Provide the [X, Y] coordinate of the cell's center where the given text is located.  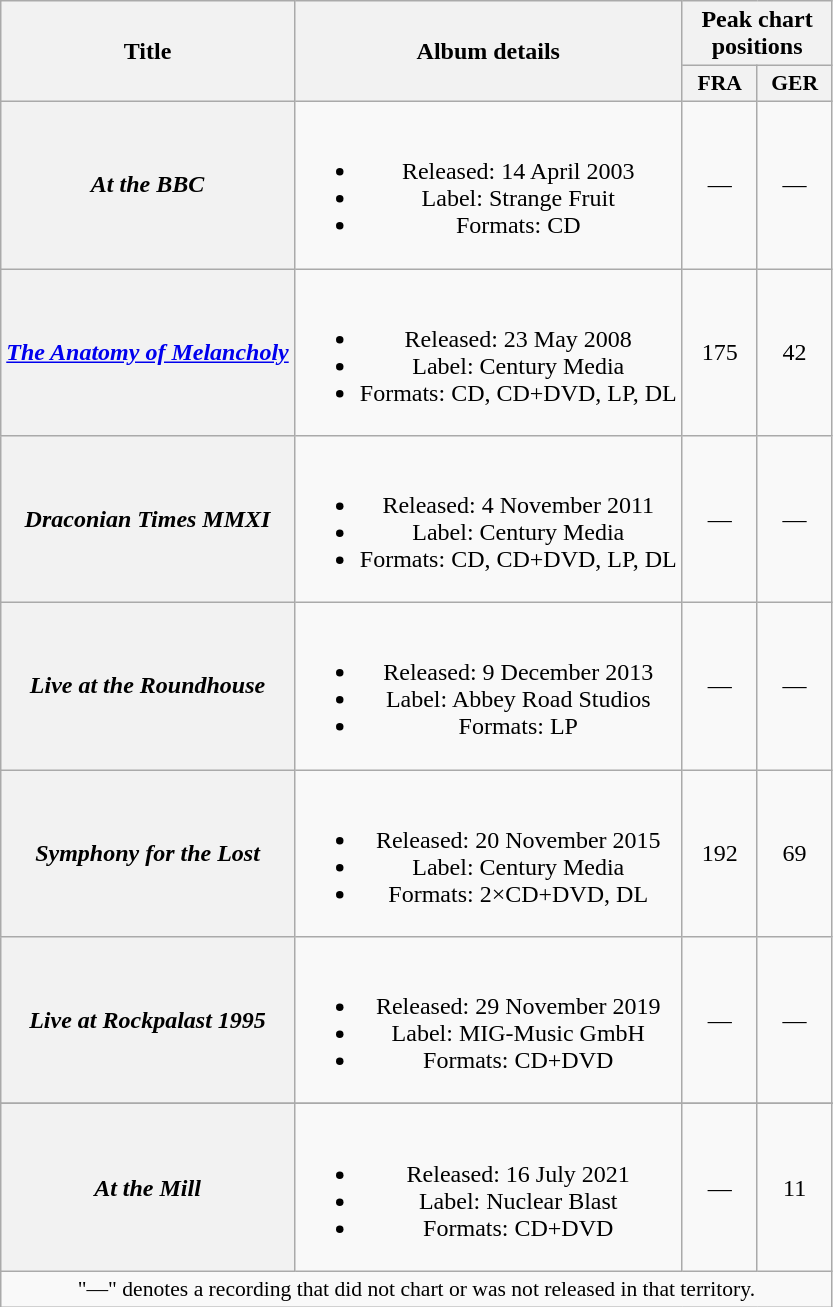
Released: 29 November 2019Label: MIG-Music GmbHFormats: CD+DVD [488, 1020]
69 [794, 854]
42 [794, 352]
"—" denotes a recording that did not chart or was not released in that territory. [416, 1289]
Title [148, 52]
Symphony for the Lost [148, 854]
Released: 20 November 2015Label: Century MediaFormats: 2×CD+DVD, DL [488, 854]
At the BBC [148, 184]
Peak chart positions [757, 34]
Released: 4 November 2011Label: Century MediaFormats: CD, CD+DVD, LP, DL [488, 520]
Album details [488, 52]
The Anatomy of Melancholy [148, 352]
Live at Rockpalast 1995 [148, 1020]
192 [720, 854]
175 [720, 352]
Draconian Times MMXI [148, 520]
Live at the Roundhouse [148, 686]
Released: 9 December 2013Label: Abbey Road StudiosFormats: LP [488, 686]
At the Mill [148, 1188]
11 [794, 1188]
Released: 14 April 2003Label: Strange FruitFormats: CD [488, 184]
Released: 16 July 2021Label: Nuclear BlastFormats: CD+DVD [488, 1188]
Released: 23 May 2008Label: Century MediaFormats: CD, CD+DVD, LP, DL [488, 352]
FRA [720, 84]
GER [794, 84]
